Scan for the cell matching the given text and deliver its [x, y] coordinate at center. 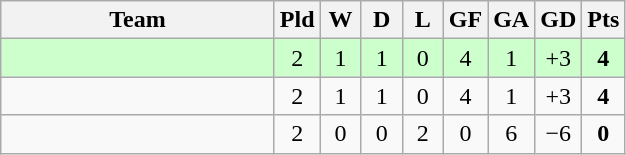
GA [512, 20]
6 [512, 134]
Pts [604, 20]
GF [465, 20]
D [382, 20]
Pld [297, 20]
−6 [558, 134]
L [422, 20]
W [340, 20]
Team [138, 20]
GD [558, 20]
